Return the (x, y) coordinate for the center point of the cell that contains the specified text.  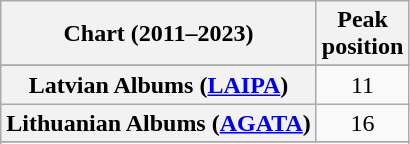
16 (362, 123)
Peakposition (362, 34)
11 (362, 85)
Lithuanian Albums (AGATA) (159, 123)
Latvian Albums (LAIPA) (159, 85)
Chart (2011–2023) (159, 34)
